Extract the (x, y) coordinate from the center of the cell holding the provided text.  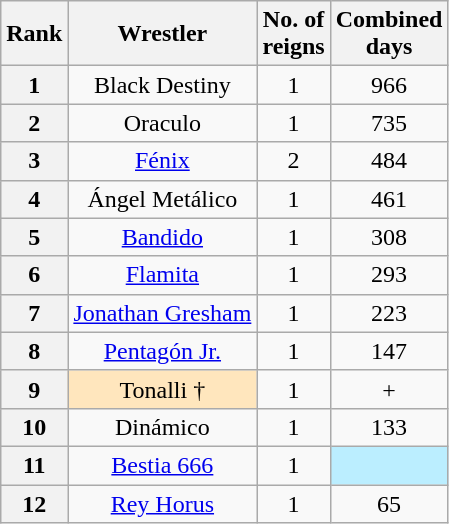
147 (389, 351)
5 (34, 237)
Flamita (162, 275)
11 (34, 465)
Tonalli † (162, 389)
Rank (34, 34)
133 (389, 427)
484 (389, 161)
No. ofreigns (294, 34)
Bandido (162, 237)
Black Destiny (162, 85)
Wrestler (162, 34)
461 (389, 199)
12 (34, 503)
+ (389, 389)
Rey Horus (162, 503)
9 (34, 389)
6 (34, 275)
Oraculo (162, 123)
4 (34, 199)
Combineddays (389, 34)
Dinámico (162, 427)
293 (389, 275)
65 (389, 503)
Pentagón Jr. (162, 351)
Fénix (162, 161)
7 (34, 313)
Jonathan Gresham (162, 313)
Ángel Metálico (162, 199)
308 (389, 237)
966 (389, 85)
735 (389, 123)
3 (34, 161)
Bestia 666 (162, 465)
223 (389, 313)
8 (34, 351)
10 (34, 427)
